Provide the (x, y) coordinate of the cell's center where the given text is located.  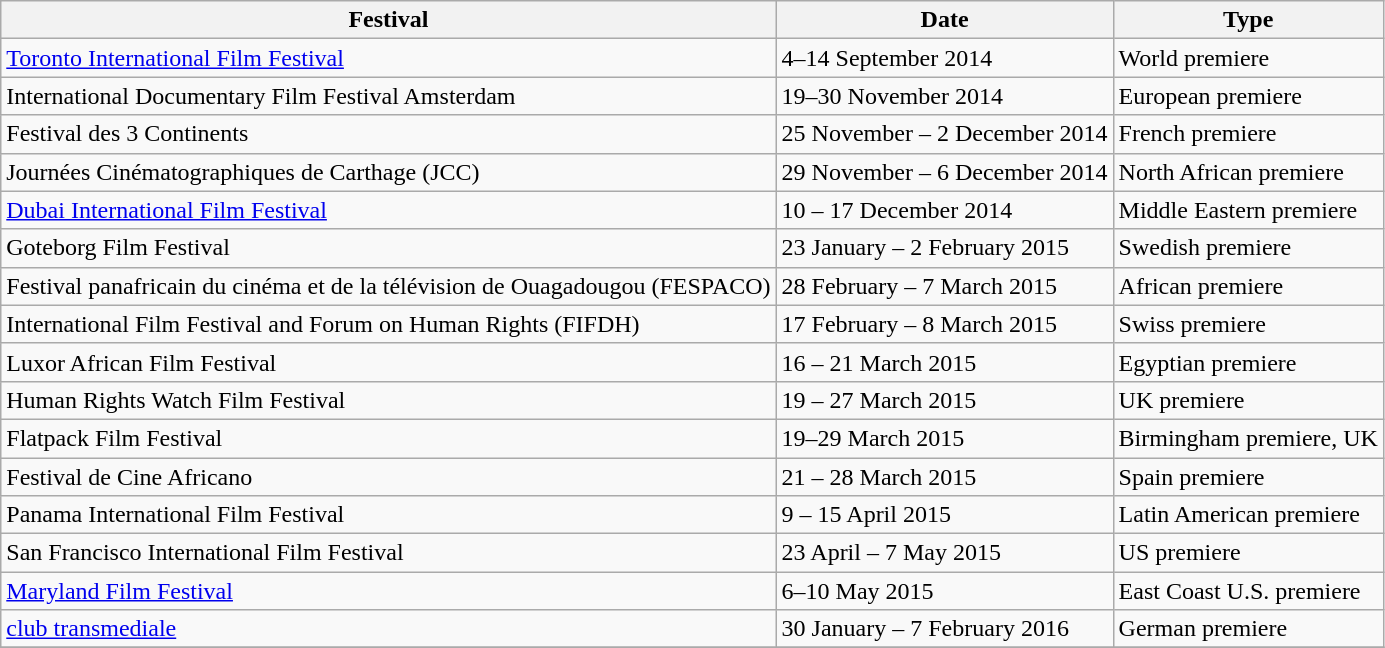
30 January – 7 February 2016 (944, 629)
Latin American premiere (1248, 515)
San Francisco International Film Festival (388, 553)
International Documentary Film Festival Amsterdam (388, 96)
17 February – 8 March 2015 (944, 324)
Festival des 3 Continents (388, 134)
International Film Festival and Forum on Human Rights (FIFDH) (388, 324)
Toronto International Film Festival (388, 58)
Panama International Film Festival (388, 515)
4–14 September 2014 (944, 58)
Swedish premiere (1248, 248)
Type (1248, 20)
19–30 November 2014 (944, 96)
East Coast U.S. premiere (1248, 591)
29 November – 6 December 2014 (944, 172)
9 – 15 April 2015 (944, 515)
Festival de Cine Africano (388, 477)
Birmingham premiere, UK (1248, 438)
Luxor African Film Festival (388, 362)
23 January – 2 February 2015 (944, 248)
Spain premiere (1248, 477)
Middle Eastern premiere (1248, 210)
German premiere (1248, 629)
French premiere (1248, 134)
16 – 21 March 2015 (944, 362)
Egyptian premiere (1248, 362)
Dubai International Film Festival (388, 210)
Flatpack Film Festival (388, 438)
6–10 May 2015 (944, 591)
23 April – 7 May 2015 (944, 553)
UK premiere (1248, 400)
19–29 March 2015 (944, 438)
19 – 27 March 2015 (944, 400)
US premiere (1248, 553)
25 November – 2 December 2014 (944, 134)
Human Rights Watch Film Festival (388, 400)
club transmediale (388, 629)
21 – 28 March 2015 (944, 477)
North African premiere (1248, 172)
10 – 17 December 2014 (944, 210)
African premiere (1248, 286)
European premiere (1248, 96)
World premiere (1248, 58)
Festival panafricain du cinéma et de la télévision de Ouagadougou (FESPACO) (388, 286)
Goteborg Film Festival (388, 248)
Maryland Film Festival (388, 591)
Festival (388, 20)
Date (944, 20)
28 February – 7 March 2015 (944, 286)
Swiss premiere (1248, 324)
Journées Cinématographiques de Carthage (JCC) (388, 172)
